Determine the (x, y) coordinate at the center of the cell enclosing the given text.  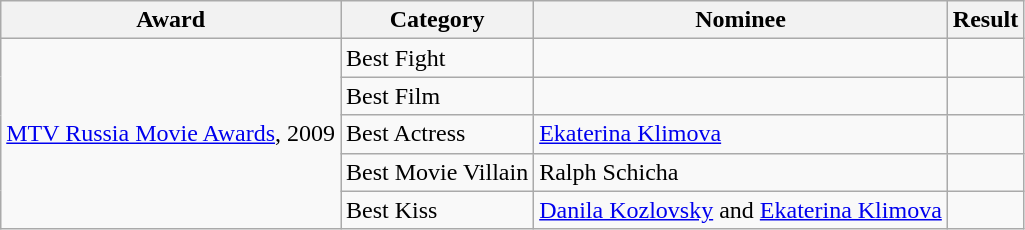
Award (171, 20)
Best Movie Villain (436, 172)
Ekaterina Klimova (741, 134)
Best Actress (436, 134)
Best Fight (436, 58)
MTV Russia Movie Awards, 2009 (171, 134)
Category (436, 20)
Best Kiss (436, 210)
Nominee (741, 20)
Result (985, 20)
Ralph Schicha (741, 172)
Danila Kozlovsky and Ekaterina Klimova (741, 210)
Best Film (436, 96)
